From the cell containing the given text, extract its center point as [X, Y] coordinate. 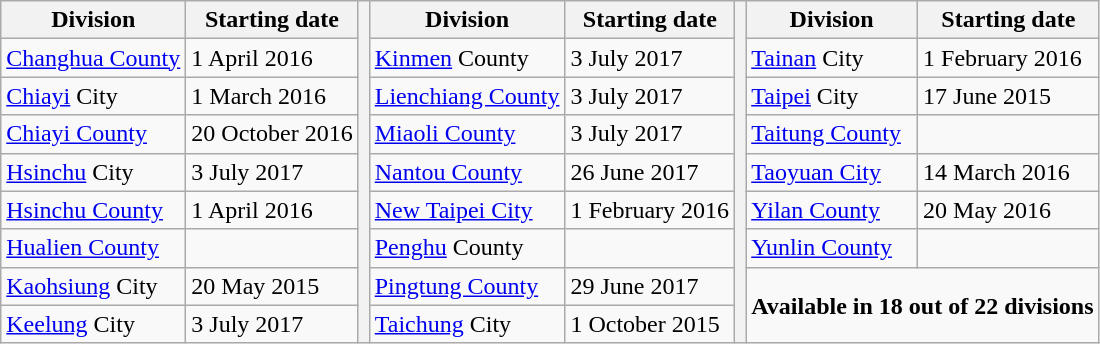
Lienchiang County [467, 96]
29 June 2017 [650, 286]
20 May 2016 [1009, 210]
Chiayi City [94, 96]
Pingtung County [467, 286]
Tainan City [832, 58]
Hsinchu County [94, 210]
Kinmen County [467, 58]
14 March 2016 [1009, 172]
Hsinchu City [94, 172]
Taoyuan City [832, 172]
1 October 2015 [650, 324]
Kaohsiung City [94, 286]
Keelung City [94, 324]
17 June 2015 [1009, 96]
26 June 2017 [650, 172]
Miaoli County [467, 134]
Chiayi County [94, 134]
Changhua County [94, 58]
Hualien County [94, 248]
Available in 18 out of 22 divisions [922, 305]
20 October 2016 [272, 134]
Taichung City [467, 324]
New Taipei City [467, 210]
Penghu County [467, 248]
20 May 2015 [272, 286]
Taipei City [832, 96]
Taitung County [832, 134]
Nantou County [467, 172]
Yilan County [832, 210]
Yunlin County [832, 248]
1 March 2016 [272, 96]
